From the cell containing the given text, extract its center point as (x, y) coordinate. 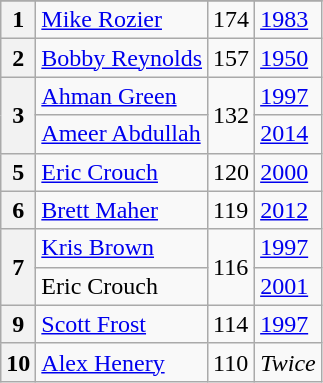
2 (18, 58)
120 (232, 172)
110 (232, 362)
174 (232, 20)
119 (232, 210)
Twice (288, 362)
2000 (288, 172)
Alex Henery (122, 362)
1983 (288, 20)
Ahman Green (122, 96)
9 (18, 324)
2014 (288, 134)
3 (18, 115)
2012 (288, 210)
1 (18, 20)
7 (18, 267)
1950 (288, 58)
116 (232, 267)
Scott Frost (122, 324)
Ameer Abdullah (122, 134)
10 (18, 362)
Kris Brown (122, 248)
114 (232, 324)
Brett Maher (122, 210)
Mike Rozier (122, 20)
6 (18, 210)
157 (232, 58)
Bobby Reynolds (122, 58)
132 (232, 115)
2001 (288, 286)
5 (18, 172)
